Search for the cell housing the specified text and yield its (x, y) center coordinate. 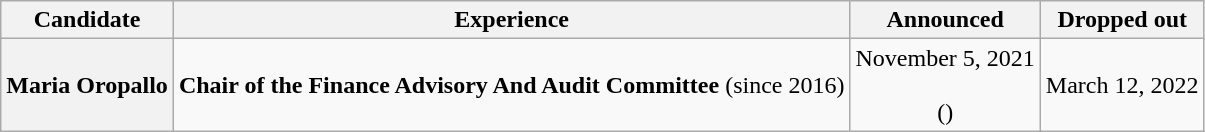
Maria Oropallo (88, 85)
Experience (512, 20)
Dropped out (1122, 20)
November 5, 2021() (945, 85)
March 12, 2022 (1122, 85)
Announced (945, 20)
Candidate (88, 20)
Chair of the Finance Advisory And Audit Committee (since 2016) (512, 85)
